Scan for the cell matching the given text and deliver its [X, Y] coordinate at center. 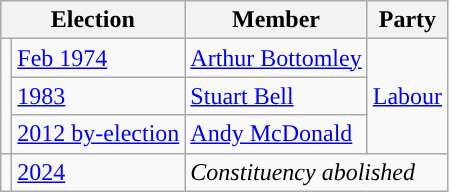
Andy McDonald [276, 134]
2024 [98, 172]
Constituency abolished [316, 172]
Member [276, 20]
2012 by-election [98, 134]
Arthur Bottomley [276, 58]
Feb 1974 [98, 58]
Party [407, 20]
Election [93, 20]
1983 [98, 96]
Stuart Bell [276, 96]
Labour [407, 96]
